Pinpoint the cell where the given text exists, returning its [X, Y] midpoint coordinate. 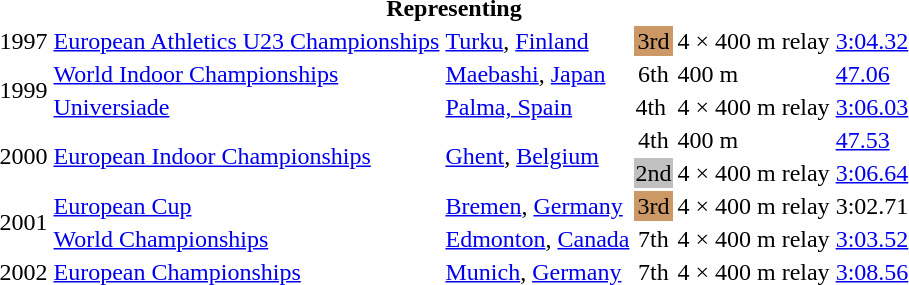
World Championships [246, 239]
Turku, Finland [538, 41]
European Indoor Championships [246, 156]
Ghent, Belgium [538, 156]
Maebashi, Japan [538, 74]
Edmonton, Canada [538, 239]
Universiade [246, 107]
World Indoor Championships [246, 74]
2nd [654, 173]
Bremen, Germany [538, 206]
7th [654, 239]
European Athletics U23 Championships [246, 41]
6th [654, 74]
Palma, Spain [538, 107]
European Cup [246, 206]
